Return (X, Y) of the center of cell containing provided text 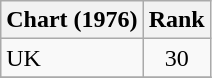
Chart (1976) (72, 20)
Rank (176, 20)
30 (176, 58)
UK (72, 58)
